Capture the cell that displays the provided text and extract its (X, Y) central coordinate. 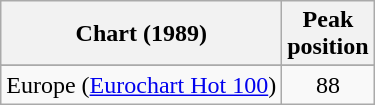
Chart (1989) (142, 34)
Europe (Eurochart Hot 100) (142, 85)
88 (328, 85)
Peakposition (328, 34)
